Find where the given text appears and provide that cell's center as [x, y] coordinate. 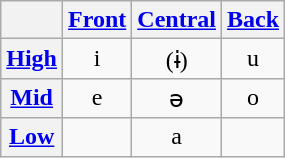
Front [98, 20]
u [254, 59]
Central [177, 20]
Back [254, 20]
e [98, 98]
a [177, 137]
Low [32, 137]
o [254, 98]
High [32, 59]
Mid [32, 98]
i [98, 59]
ə [177, 98]
(ɨ) [177, 59]
